Provide the [x, y] coordinate of the cell's center where the given text is located.  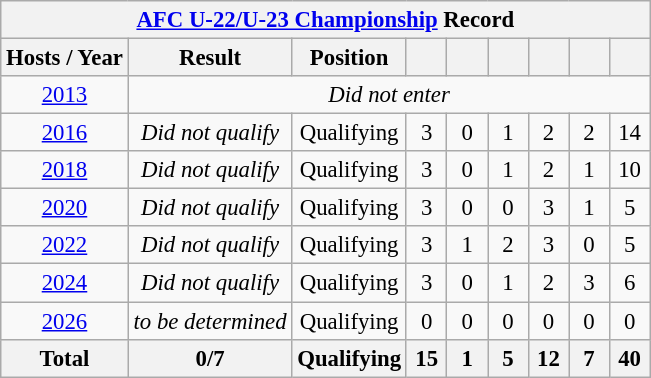
Hosts / Year [64, 58]
14 [630, 133]
Position [349, 58]
2026 [64, 321]
40 [630, 358]
12 [548, 358]
Did not enter [389, 95]
2013 [64, 95]
2024 [64, 283]
7 [590, 358]
Result [210, 58]
Total [64, 358]
10 [630, 170]
2018 [64, 170]
15 [426, 358]
0/7 [210, 358]
2016 [64, 133]
2020 [64, 208]
AFC U-22/U-23 Championship Record [326, 20]
2022 [64, 245]
6 [630, 283]
to be determined [210, 321]
